Extract the (X, Y) coordinate from the center of the cell holding the provided text.  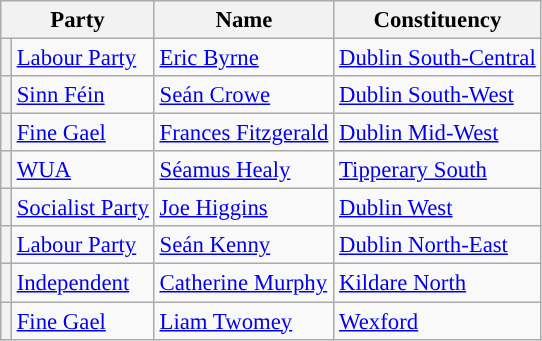
Dublin West (438, 208)
Frances Fitzgerald (244, 133)
Joe Higgins (244, 208)
Sinn Féin (82, 95)
Party (78, 20)
Wexford (438, 321)
Eric Byrne (244, 58)
Séamus Healy (244, 170)
Tipperary South (438, 170)
Independent (82, 283)
Name (244, 20)
Dublin Mid-West (438, 133)
Catherine Murphy (244, 283)
Seán Crowe (244, 95)
Dublin South-West (438, 95)
Kildare North (438, 283)
WUA (82, 170)
Seán Kenny (244, 245)
Dublin North-East (438, 245)
Dublin South-Central (438, 58)
Constituency (438, 20)
Socialist Party (82, 208)
Liam Twomey (244, 321)
